Locate the cell with the specified text and output its (x, y) center coordinate. 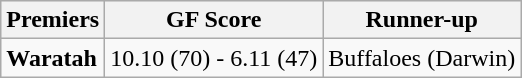
Premiers (53, 20)
Runner-up (422, 20)
GF Score (214, 20)
Buffaloes (Darwin) (422, 58)
10.10 (70) - 6.11 (47) (214, 58)
Waratah (53, 58)
